Output the [x, y] coordinate of the center of the cell containing the given text.  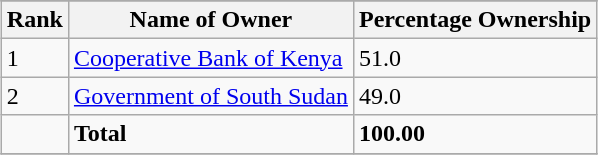
51.0 [474, 58]
Cooperative Bank of Kenya [210, 58]
Government of South Sudan [210, 96]
2 [34, 96]
1 [34, 58]
49.0 [474, 96]
Total [210, 134]
Rank [34, 20]
Percentage Ownership [474, 20]
100.00 [474, 134]
Name of Owner [210, 20]
